Identify which cell holds the provided text, then report its [x, y] central coordinate. 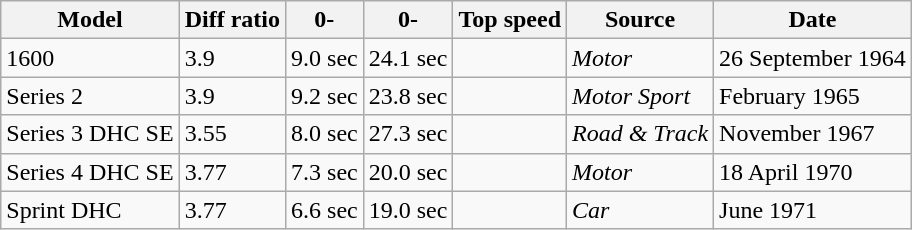
3.55 [232, 134]
Motor Sport [640, 96]
Source [640, 20]
Series 3 DHC SE [90, 134]
Date [813, 20]
7.3 sec [325, 172]
February 1965 [813, 96]
1600 [90, 58]
20.0 sec [408, 172]
26 September 1964 [813, 58]
27.3 sec [408, 134]
23.8 sec [408, 96]
8.0 sec [325, 134]
19.0 sec [408, 210]
Diff ratio [232, 20]
Series 2 [90, 96]
Top speed [510, 20]
24.1 sec [408, 58]
18 April 1970 [813, 172]
Sprint DHC [90, 210]
Model [90, 20]
Car [640, 210]
Series 4 DHC SE [90, 172]
November 1967 [813, 134]
June 1971 [813, 210]
9.2 sec [325, 96]
9.0 sec [325, 58]
Road & Track [640, 134]
6.6 sec [325, 210]
